Return the (X, Y) coordinate for the center point of the cell that contains the specified text.  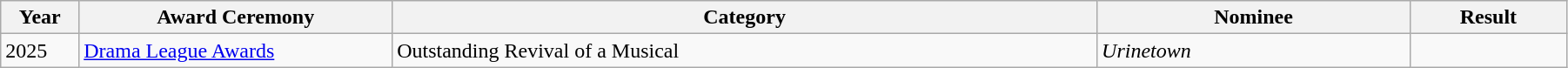
Urinetown (1254, 51)
2025 (40, 51)
Category (745, 17)
Result (1488, 17)
Year (40, 17)
Outstanding Revival of a Musical (745, 51)
Nominee (1254, 17)
Award Ceremony (236, 17)
Drama League Awards (236, 51)
